Locate the cell with the specified text and output its (x, y) center coordinate. 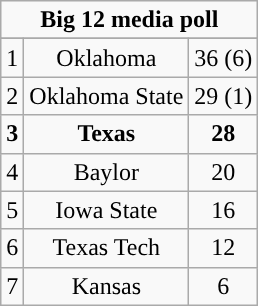
36 (6) (224, 58)
7 (12, 286)
29 (1) (224, 96)
Texas (106, 134)
16 (224, 210)
Oklahoma (106, 58)
28 (224, 134)
20 (224, 172)
12 (224, 248)
4 (12, 172)
1 (12, 58)
Iowa State (106, 210)
Texas Tech (106, 248)
Baylor (106, 172)
Oklahoma State (106, 96)
5 (12, 210)
Kansas (106, 286)
Big 12 media poll (130, 20)
3 (12, 134)
2 (12, 96)
